Return (x, y) of the center of cell containing provided text 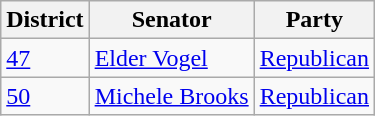
Michele Brooks (172, 96)
Party (314, 20)
47 (45, 58)
Elder Vogel (172, 58)
50 (45, 96)
Senator (172, 20)
District (45, 20)
